Extract the (X, Y) coordinate from the center of the cell holding the provided text.  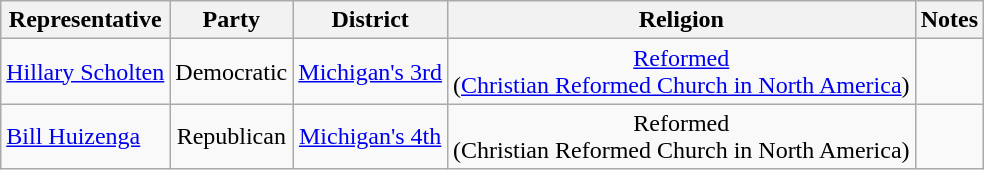
District (370, 20)
Republican (232, 136)
Hillary Scholten (86, 72)
Party (232, 20)
Representative (86, 20)
Notes (949, 20)
Bill Huizenga (86, 136)
Michigan's 4th (370, 136)
Michigan's 3rd (370, 72)
Democratic (232, 72)
Religion (681, 20)
